Capture the cell that displays the provided text and extract its [x, y] central coordinate. 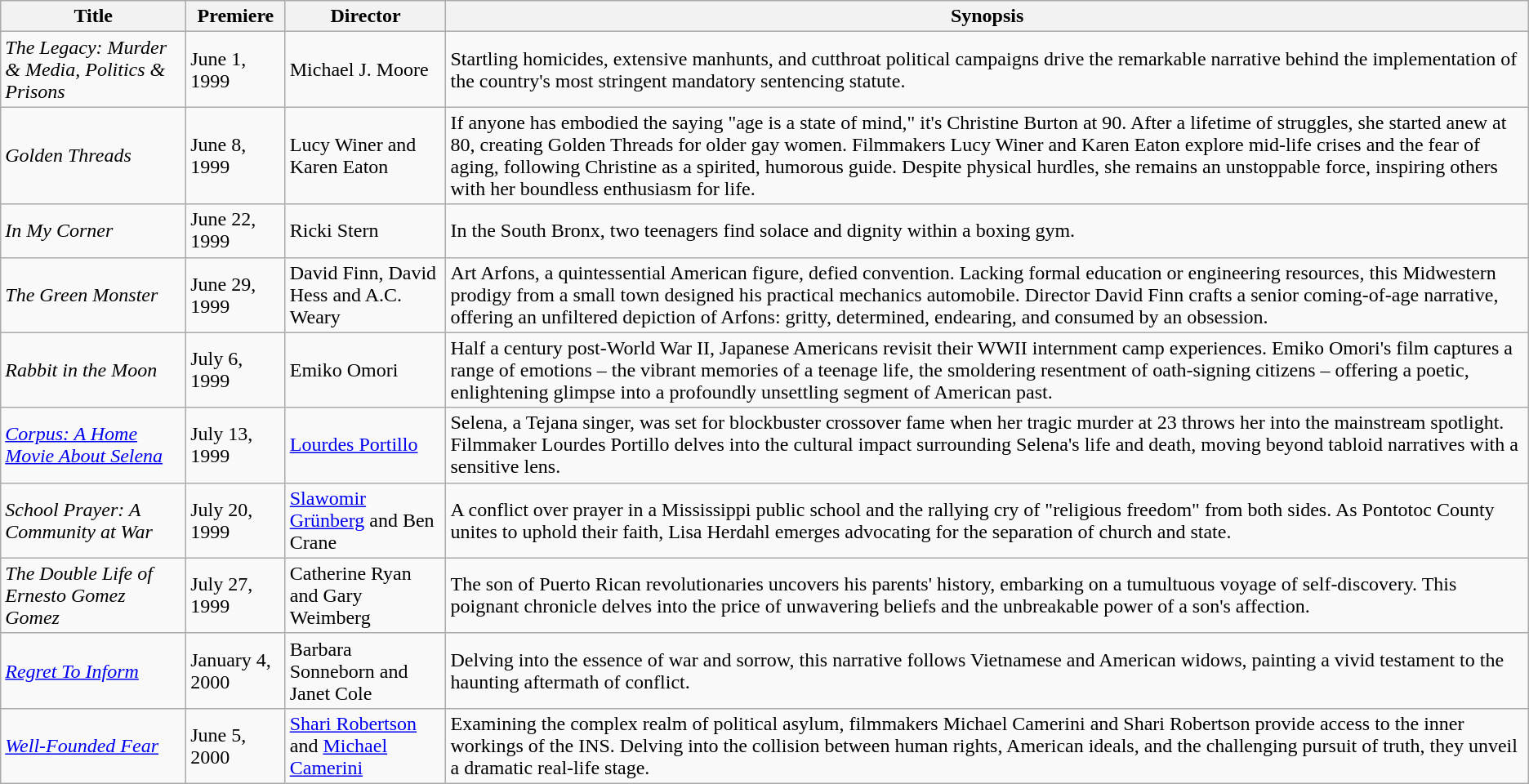
July 6, 1999 [236, 370]
Rabbit in the Moon [93, 370]
In the South Bronx, two teenagers find solace and dignity within a boxing gym. [987, 230]
In My Corner [93, 230]
Shari Robertson and Michael Camerini [366, 746]
June 22, 1999 [236, 230]
Catherine Ryan and Gary Weimberg [366, 595]
June 5, 2000 [236, 746]
The Legacy: Murder & Media, Politics & Prisons [93, 69]
Golden Threads [93, 155]
The Double Life of Ernesto Gomez Gomez [93, 595]
Synopsis [987, 16]
Well-Founded Fear [93, 746]
Director [366, 16]
July 20, 1999 [236, 520]
July 13, 1999 [236, 445]
David Finn, David Hess and A.C. Weary [366, 295]
Slawomir Grünberg and Ben Crane [366, 520]
Title [93, 16]
Michael J. Moore [366, 69]
June 1, 1999 [236, 69]
Premiere [236, 16]
Lucy Winer and Karen Eaton [366, 155]
Ricki Stern [366, 230]
The Green Monster [93, 295]
June 29, 1999 [236, 295]
July 27, 1999 [236, 595]
Lourdes Portillo [366, 445]
Emiko Omori [366, 370]
Barbara Sonneborn and Janet Cole [366, 670]
School Prayer: A Community at War [93, 520]
Corpus: A Home Movie About Selena [93, 445]
June 8, 1999 [236, 155]
Regret To Inform [93, 670]
January 4, 2000 [236, 670]
